Identify which cell holds the provided text, then report its (X, Y) central coordinate. 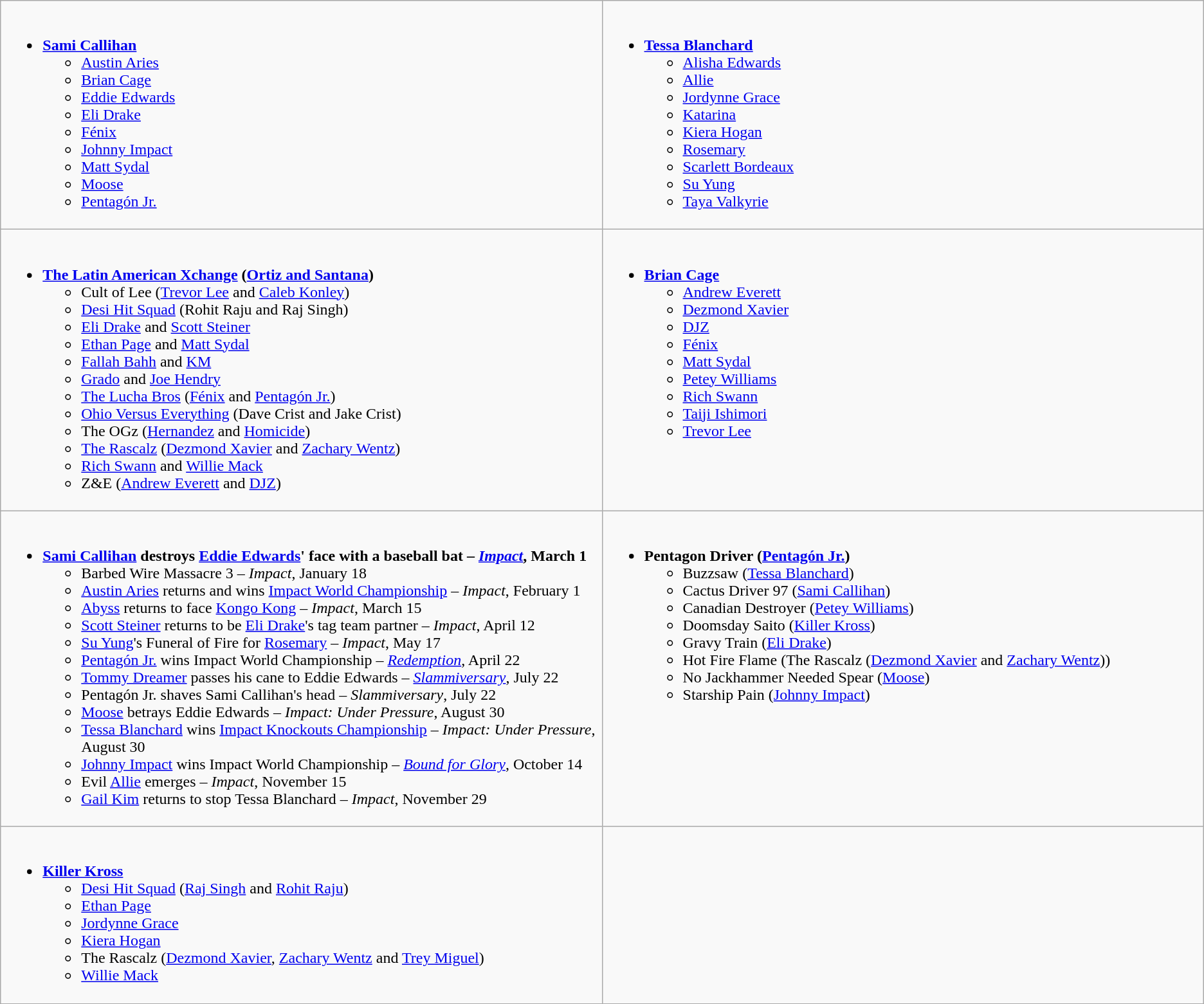
Tessa BlanchardAlisha EdwardsAllieJordynne GraceKatarinaKiera HoganRosemaryScarlett BordeauxSu YungTaya Valkyrie (903, 115)
Sami CallihanAustin AriesBrian CageEddie EdwardsEli DrakeFénixJohnny ImpactMatt SydalMoosePentagón Jr. (301, 115)
Brian CageAndrew EverettDezmond XavierDJZFénixMatt SydalPetey WilliamsRich SwannTaiji IshimoriTrevor Lee (903, 370)
